Extract the (x, y) coordinate from the center of the cell holding the provided text.  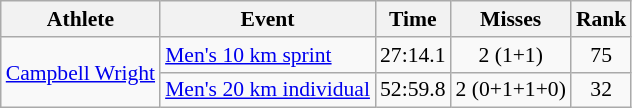
Athlete (80, 19)
32 (602, 90)
Men's 10 km sprint (268, 55)
Event (268, 19)
2 (1+1) (510, 55)
Rank (602, 19)
Time (412, 19)
75 (602, 55)
52:59.8 (412, 90)
2 (0+1+1+0) (510, 90)
Campbell Wright (80, 72)
Misses (510, 19)
27:14.1 (412, 55)
Men's 20 km individual (268, 90)
